Extract the [x, y] coordinate from the center of the cell holding the provided text.  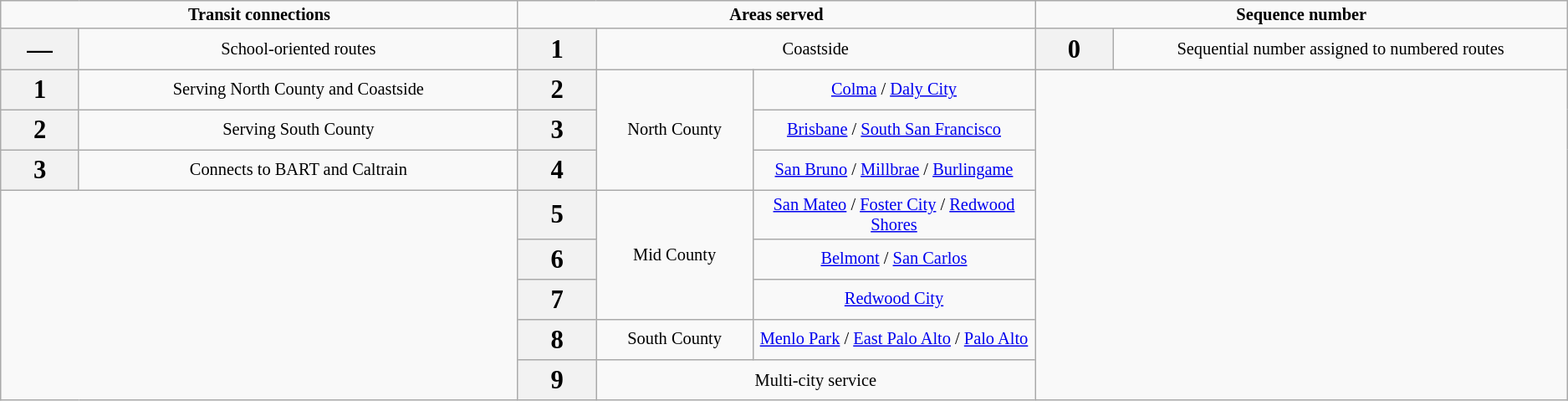
North County [674, 129]
Areas served [776, 14]
6 [557, 259]
Brisbane / South San Francisco [893, 129]
San Mateo / Foster City / Redwood Shores [893, 214]
Coastside [816, 49]
Connects to BART and Caltrain [298, 170]
— [40, 49]
Colma / Daly City [893, 89]
9 [557, 379]
South County [674, 339]
Multi-city service [816, 379]
Transit connections [259, 14]
8 [557, 339]
0 [1075, 49]
Menlo Park / East Palo Alto / Palo Alto [893, 339]
5 [557, 214]
4 [557, 170]
Serving South County [298, 129]
San Bruno / Millbrae / Burlingame [893, 170]
Serving North County and Coastside [298, 89]
Sequential number assigned to numbered routes [1341, 49]
Redwood City [893, 299]
7 [557, 299]
School-oriented routes [298, 49]
Sequence number [1301, 14]
Mid County [674, 254]
Belmont / San Carlos [893, 259]
